Find where the given text appears and provide that cell's center as [x, y] coordinate. 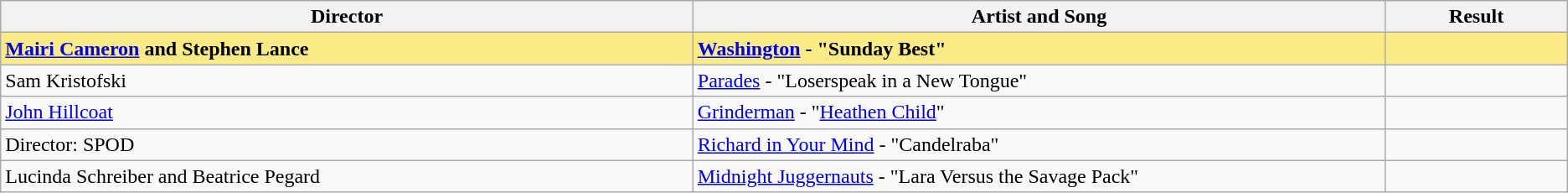
Result [1477, 17]
Parades - "Loserspeak in a New Tongue" [1039, 81]
Sam Kristofski [347, 81]
Director: SPOD [347, 144]
John Hillcoat [347, 112]
Director [347, 17]
Lucinda Schreiber and Beatrice Pegard [347, 176]
Artist and Song [1039, 17]
Washington - "Sunday Best" [1039, 49]
Mairi Cameron and Stephen Lance [347, 49]
Midnight Juggernauts - "Lara Versus the Savage Pack" [1039, 176]
Grinderman - "Heathen Child" [1039, 112]
Richard in Your Mind - "Candelraba" [1039, 144]
